From the cell containing the given text, extract its center point as (X, Y) coordinate. 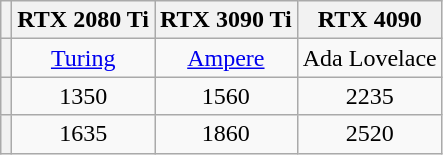
2520 (370, 134)
1560 (226, 96)
1860 (226, 134)
RTX 2080 Ti (84, 20)
Turing (84, 58)
1635 (84, 134)
Ada Lovelace (370, 58)
2235 (370, 96)
RTX 4090 (370, 20)
RTX 3090 Ti (226, 20)
Ampere (226, 58)
1350 (84, 96)
